Detect which cell encompasses the target text, then output its [X, Y] center coordinate. 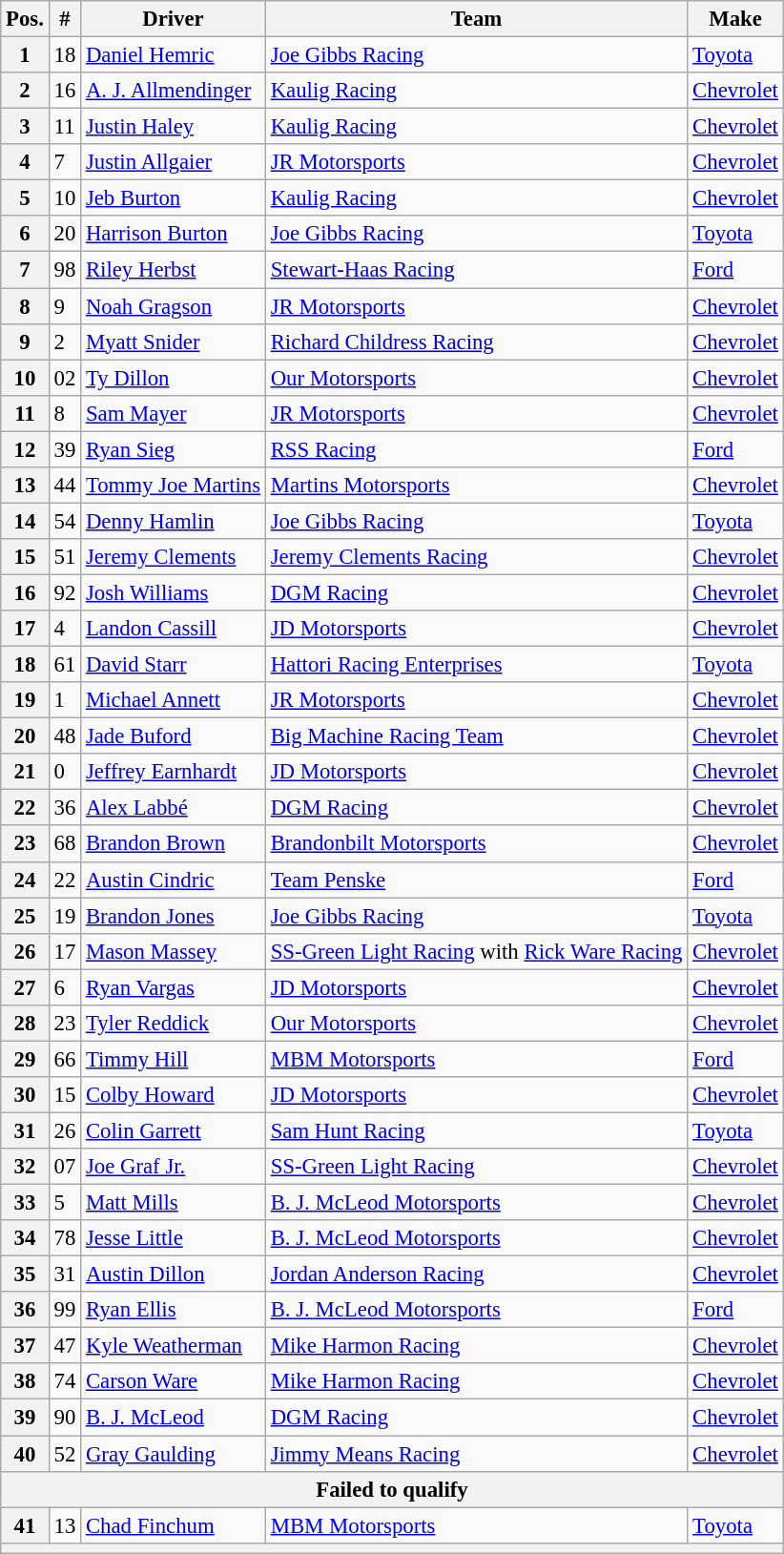
24 [25, 880]
Ryan Ellis [174, 1310]
30 [25, 1095]
Sam Mayer [174, 413]
51 [65, 557]
Alex Labbé [174, 808]
Stewart-Haas Racing [476, 270]
Denny Hamlin [174, 521]
Brandonbilt Motorsports [476, 844]
78 [65, 1238]
44 [65, 486]
Failed to qualify [392, 1489]
Noah Gragson [174, 306]
Hattori Racing Enterprises [476, 665]
Brandon Brown [174, 844]
RSS Racing [476, 449]
Make [735, 19]
27 [25, 987]
Jimmy Means Racing [476, 1454]
28 [25, 1024]
32 [25, 1167]
Josh Williams [174, 592]
47 [65, 1346]
02 [65, 378]
99 [65, 1310]
Driver [174, 19]
Team Penske [476, 880]
SS-Green Light Racing [476, 1167]
Colin Garrett [174, 1130]
Ryan Vargas [174, 987]
41 [25, 1525]
3 [25, 127]
66 [65, 1059]
Pos. [25, 19]
25 [25, 916]
Justin Haley [174, 127]
B. J. McLeod [174, 1418]
74 [65, 1382]
Landon Cassill [174, 629]
Brandon Jones [174, 916]
Colby Howard [174, 1095]
A. J. Allmendinger [174, 91]
38 [25, 1382]
Joe Graf Jr. [174, 1167]
Austin Dillon [174, 1274]
Sam Hunt Racing [476, 1130]
Tyler Reddick [174, 1024]
68 [65, 844]
Austin Cindric [174, 880]
David Starr [174, 665]
Jeffrey Earnhardt [174, 772]
Timmy Hill [174, 1059]
Mason Massey [174, 951]
Jeremy Clements [174, 557]
Ryan Sieg [174, 449]
Carson Ware [174, 1382]
Gray Gaulding [174, 1454]
# [65, 19]
Tommy Joe Martins [174, 486]
SS-Green Light Racing with Rick Ware Racing [476, 951]
40 [25, 1454]
Myatt Snider [174, 342]
92 [65, 592]
Jeb Burton [174, 198]
Big Machine Racing Team [476, 736]
12 [25, 449]
Harrison Burton [174, 234]
Justin Allgaier [174, 162]
52 [65, 1454]
Team [476, 19]
Kyle Weatherman [174, 1346]
54 [65, 521]
Chad Finchum [174, 1525]
33 [25, 1203]
Ty Dillon [174, 378]
07 [65, 1167]
Daniel Hemric [174, 55]
14 [25, 521]
0 [65, 772]
Matt Mills [174, 1203]
29 [25, 1059]
37 [25, 1346]
Jeremy Clements Racing [476, 557]
48 [65, 736]
Michael Annett [174, 700]
Riley Herbst [174, 270]
35 [25, 1274]
61 [65, 665]
90 [65, 1418]
98 [65, 270]
Jade Buford [174, 736]
21 [25, 772]
34 [25, 1238]
Richard Childress Racing [476, 342]
Jesse Little [174, 1238]
Martins Motorsports [476, 486]
Jordan Anderson Racing [476, 1274]
